Detect which cell encompasses the target text, then output its [X, Y] center coordinate. 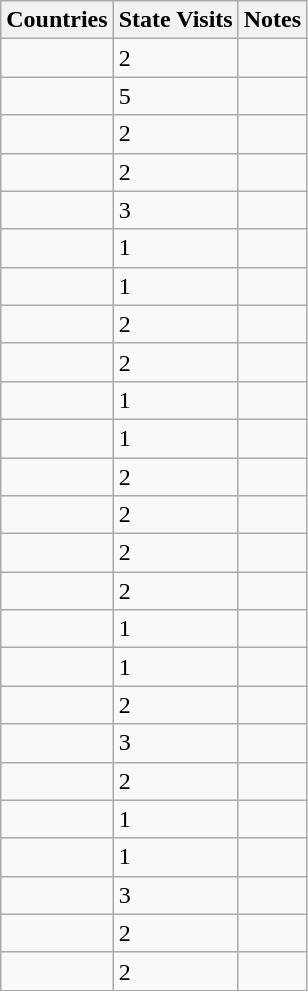
5 [176, 96]
Notes [272, 20]
Countries [57, 20]
State Visits [176, 20]
